Return (x, y) of the center of cell containing provided text 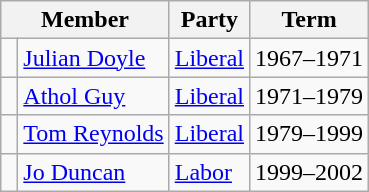
Jo Duncan (94, 172)
Athol Guy (94, 96)
1971–1979 (310, 96)
1979–1999 (310, 134)
Term (310, 20)
1967–1971 (310, 58)
Party (209, 20)
Julian Doyle (94, 58)
Labor (209, 172)
1999–2002 (310, 172)
Tom Reynolds (94, 134)
Member (85, 20)
